Pinpoint the cell where the given text exists, returning its [X, Y] midpoint coordinate. 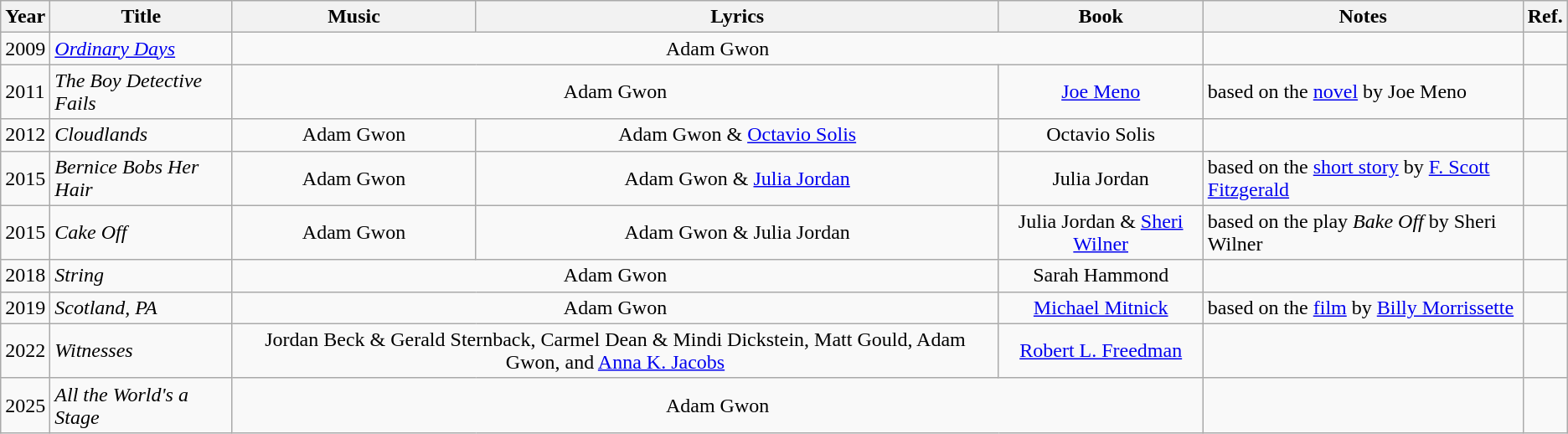
Ordinary Days [141, 49]
Notes [1363, 17]
Title [141, 17]
Year [25, 17]
Adam Gwon & Octavio Solis [737, 135]
Bernice Bobs Her Hair [141, 178]
Scotland, PA [141, 307]
2012 [25, 135]
The Boy Detective Fails [141, 92]
2011 [25, 92]
All the World's a Stage [141, 406]
based on the film by Billy Morrissette [1363, 307]
Julia Jordan [1101, 178]
2018 [25, 276]
Michael Mitnick [1101, 307]
Sarah Hammond [1101, 276]
Julia Jordan & Sheri Wilner [1101, 233]
based on the play Bake Off by Sheri Wilner [1363, 233]
Octavio Solis [1101, 135]
Lyrics [737, 17]
Book [1101, 17]
2019 [25, 307]
Jordan Beck & Gerald Sternback, Carmel Dean & Mindi Dickstein, Matt Gould, Adam Gwon, and Anna K. Jacobs [615, 350]
2009 [25, 49]
2025 [25, 406]
Music [353, 17]
based on the short story by F. Scott Fitzgerald [1363, 178]
Cake Off [141, 233]
Cloudlands [141, 135]
Witnesses [141, 350]
Robert L. Freedman [1101, 350]
Ref. [1545, 17]
Joe Meno [1101, 92]
2022 [25, 350]
based on the novel by Joe Meno [1363, 92]
String [141, 276]
